Find where the given text appears and provide that cell's center as [X, Y] coordinate. 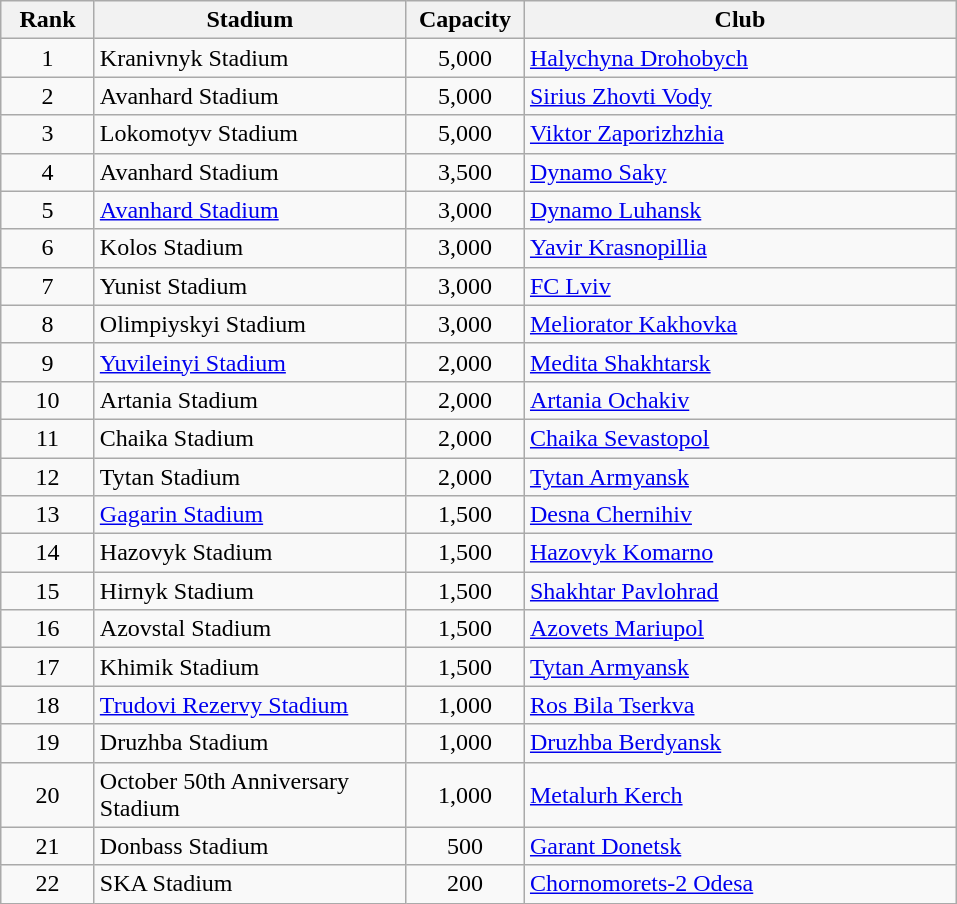
Donbass Stadium [250, 846]
12 [48, 477]
Artania Ochakiv [740, 400]
Gagarin Stadium [250, 515]
Druzhba Berdyansk [740, 743]
Club [740, 20]
Druzhba Stadium [250, 743]
Chornomorets-2 Odesa [740, 884]
9 [48, 362]
19 [48, 743]
11 [48, 438]
1 [48, 58]
13 [48, 515]
Ros Bila Tserkva [740, 705]
October 50th Anniversary Stadium [250, 794]
Yuvileinyi Stadium [250, 362]
Kranivnyk Stadium [250, 58]
Garant Donetsk [740, 846]
2 [48, 96]
7 [48, 286]
Dynamo Saky [740, 172]
Metalurh Kerch [740, 794]
22 [48, 884]
SKA Stadium [250, 884]
Yavir Krasnopillia [740, 248]
Chaika Stadium [250, 438]
Artania Stadium [250, 400]
Dynamo Luhansk [740, 210]
10 [48, 400]
Lokomotyv Stadium [250, 134]
Tytan Stadium [250, 477]
20 [48, 794]
15 [48, 591]
Khimik Stadium [250, 667]
Kolos Stadium [250, 248]
Trudovi Rezervy Stadium [250, 705]
Shakhtar Pavlohrad [740, 591]
Hirnyk Stadium [250, 591]
Desna Chernihiv [740, 515]
FC Lviv [740, 286]
500 [464, 846]
5 [48, 210]
Azovets Mariupol [740, 629]
Hazovyk Komarno [740, 553]
Rank [48, 20]
17 [48, 667]
Chaika Sevastopol [740, 438]
Olimpiyskyi Stadium [250, 324]
Yunist Stadium [250, 286]
21 [48, 846]
Stadium [250, 20]
Azovstal Stadium [250, 629]
Hazovyk Stadium [250, 553]
3 [48, 134]
200 [464, 884]
Sirius Zhovti Vody [740, 96]
Capacity [464, 20]
16 [48, 629]
14 [48, 553]
Halychyna Drohobych [740, 58]
18 [48, 705]
4 [48, 172]
3,500 [464, 172]
Medita Shakhtarsk [740, 362]
8 [48, 324]
6 [48, 248]
Viktor Zaporizhzhia [740, 134]
Meliorator Kakhovka [740, 324]
